Detect which cell encompasses the target text, then output its (X, Y) center coordinate. 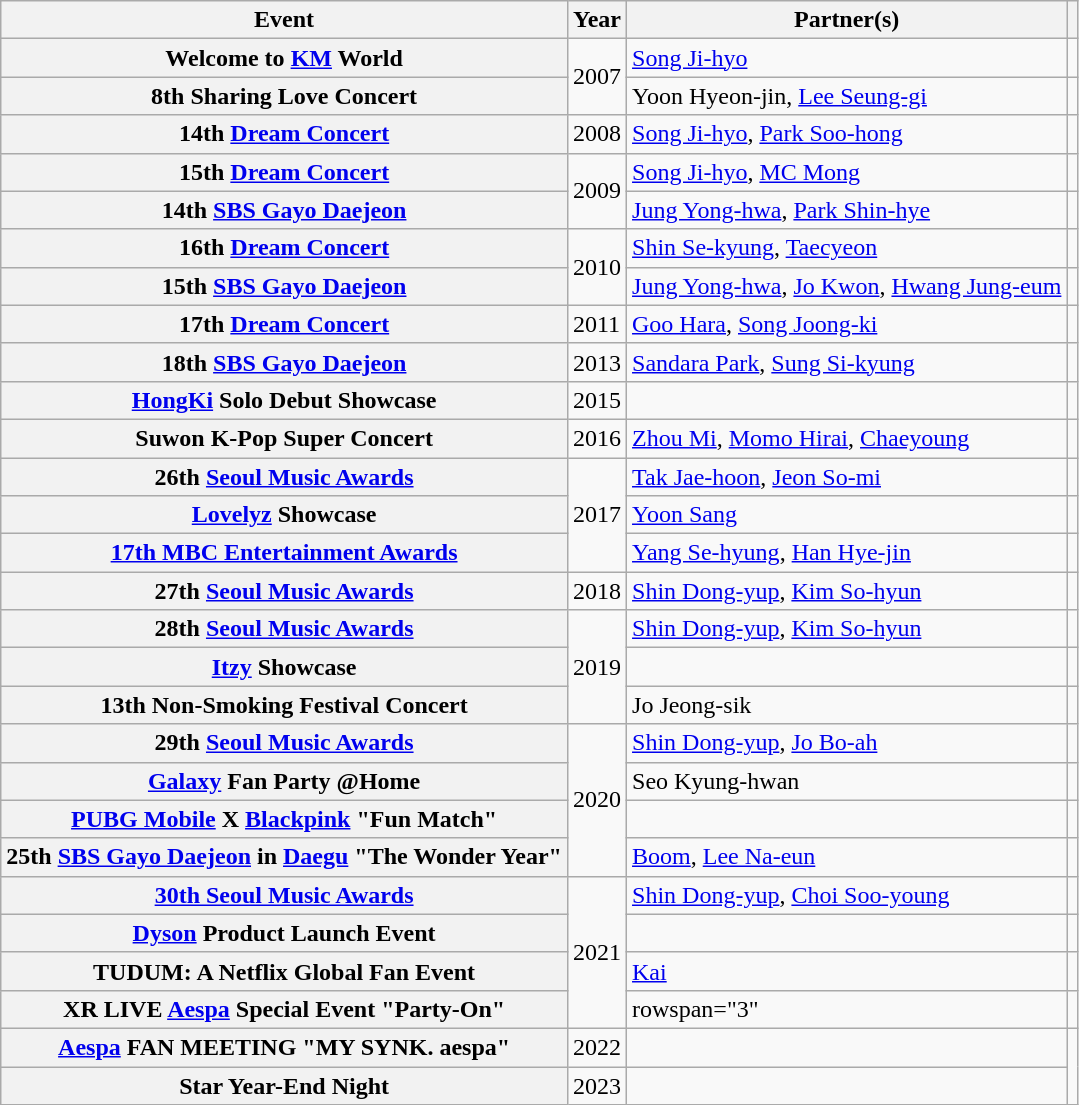
Jung Yong-hwa, Jo Kwon, Hwang Jung-eum (847, 286)
TUDUM: A Netflix Global Fan Event (284, 971)
Galaxy Fan Party @Home (284, 781)
2009 (596, 191)
Song Ji-hyo (847, 58)
XR LIVE Aespa Special Event "Party-On" (284, 1009)
Dyson Product Launch Event (284, 933)
15th SBS Gayo Daejeon (284, 286)
28th Seoul Music Awards (284, 629)
2020 (596, 800)
Goo Hara, Song Joong-ki (847, 324)
Seo Kyung-hwan (847, 781)
2008 (596, 134)
2019 (596, 667)
Year (596, 20)
29th Seoul Music Awards (284, 743)
2013 (596, 362)
Welcome to KM World (284, 58)
2022 (596, 1047)
Lovelyz Showcase (284, 515)
26th Seoul Music Awards (284, 477)
25th SBS Gayo Daejeon in Daegu "The Wonder Year" (284, 857)
PUBG Mobile X Blackpink "Fun Match" (284, 819)
HongKi Solo Debut Showcase (284, 400)
Star Year-End Night (284, 1085)
2021 (596, 952)
8th Sharing Love Concert (284, 96)
16th Dream Concert (284, 248)
Yoon Hyeon-jin, Lee Seung-gi (847, 96)
Yoon Sang (847, 515)
Shin Dong-yup, Jo Bo-ah (847, 743)
2023 (596, 1085)
Kai (847, 971)
2015 (596, 400)
2018 (596, 591)
2016 (596, 438)
14th SBS Gayo Daejeon (284, 210)
Jung Yong-hwa, Park Shin-hye (847, 210)
Tak Jae-hoon, Jeon So-mi (847, 477)
Yang Se-hyung, Han Hye-jin (847, 553)
Boom, Lee Na-eun (847, 857)
2011 (596, 324)
17th MBC Entertainment Awards (284, 553)
Song Ji-hyo, MC Mong (847, 172)
Shin Dong-yup, Choi Soo-young (847, 895)
2010 (596, 267)
Sandara Park, Sung Si-kyung (847, 362)
Event (284, 20)
Itzy Showcase (284, 667)
14th Dream Concert (284, 134)
30th Seoul Music Awards (284, 895)
27th Seoul Music Awards (284, 591)
rowspan="3" (847, 1009)
2007 (596, 77)
Shin Se-kyung, Taecyeon (847, 248)
13th Non-Smoking Festival Concert (284, 705)
Partner(s) (847, 20)
Jo Jeong-sik (847, 705)
Suwon K-Pop Super Concert (284, 438)
Song Ji-hyo, Park Soo-hong (847, 134)
Aespa FAN MEETING "MY SYNK. aespa" (284, 1047)
17th Dream Concert (284, 324)
15th Dream Concert (284, 172)
18th SBS Gayo Daejeon (284, 362)
Zhou Mi, Momo Hirai, Chaeyoung (847, 438)
2017 (596, 515)
